Locate the cell with the specified text and output its (x, y) center coordinate. 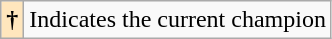
Indicates the current champion (178, 20)
† (12, 20)
